Scan for the cell matching the given text and deliver its (x, y) coordinate at center. 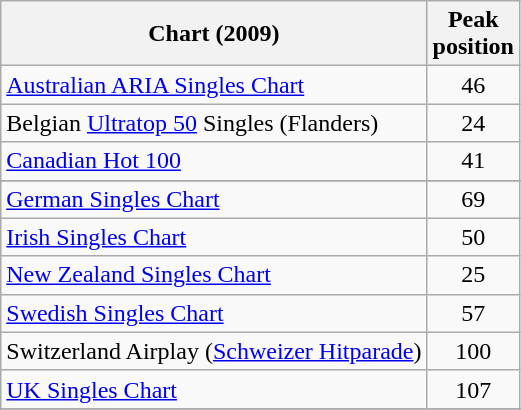
Belgian Ultratop 50 Singles (Flanders) (214, 123)
Canadian Hot 100 (214, 161)
Swedish Singles Chart (214, 313)
Australian ARIA Singles Chart (214, 85)
UK Singles Chart (214, 389)
24 (473, 123)
Peakposition (473, 34)
Irish Singles Chart (214, 237)
50 (473, 237)
25 (473, 275)
Chart (2009) (214, 34)
107 (473, 389)
100 (473, 351)
57 (473, 313)
German Singles Chart (214, 199)
Switzerland Airplay (Schweizer Hitparade) (214, 351)
New Zealand Singles Chart (214, 275)
41 (473, 161)
46 (473, 85)
69 (473, 199)
